For the text-containing cell, return its midpoint in (x, y) coordinate format. 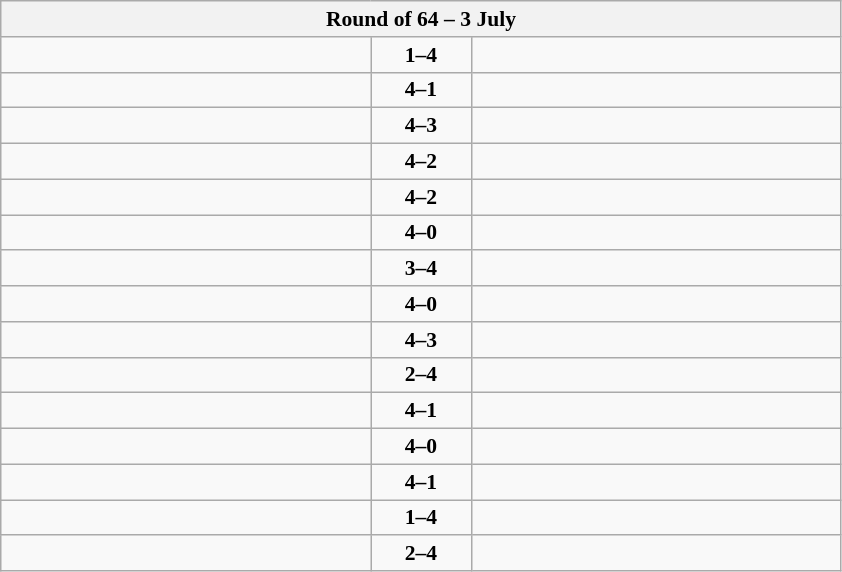
3–4 (421, 269)
Round of 64 – 3 July (421, 19)
